From the cell containing the given text, extract its center point as (X, Y) coordinate. 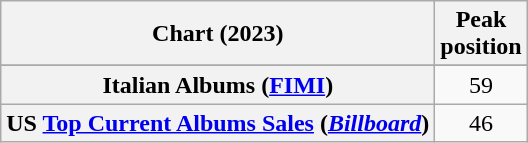
59 (481, 85)
Peakposition (481, 34)
Chart (2023) (218, 34)
Italian Albums (FIMI) (218, 85)
46 (481, 123)
US Top Current Albums Sales (Billboard) (218, 123)
